Identify which cell holds the provided text, then report its [x, y] central coordinate. 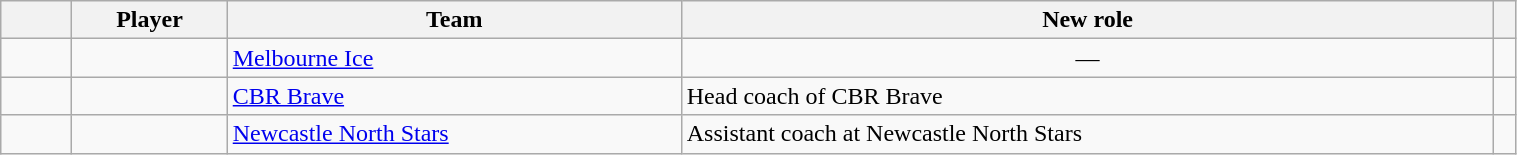
Melbourne Ice [454, 58]
Newcastle North Stars [454, 134]
Assistant coach at Newcastle North Stars [1088, 134]
Head coach of CBR Brave [1088, 96]
Team [454, 20]
CBR Brave [454, 96]
— [1088, 58]
New role [1088, 20]
Player [150, 20]
